Provide the [X, Y] coordinate of the cell's center where the given text is located.  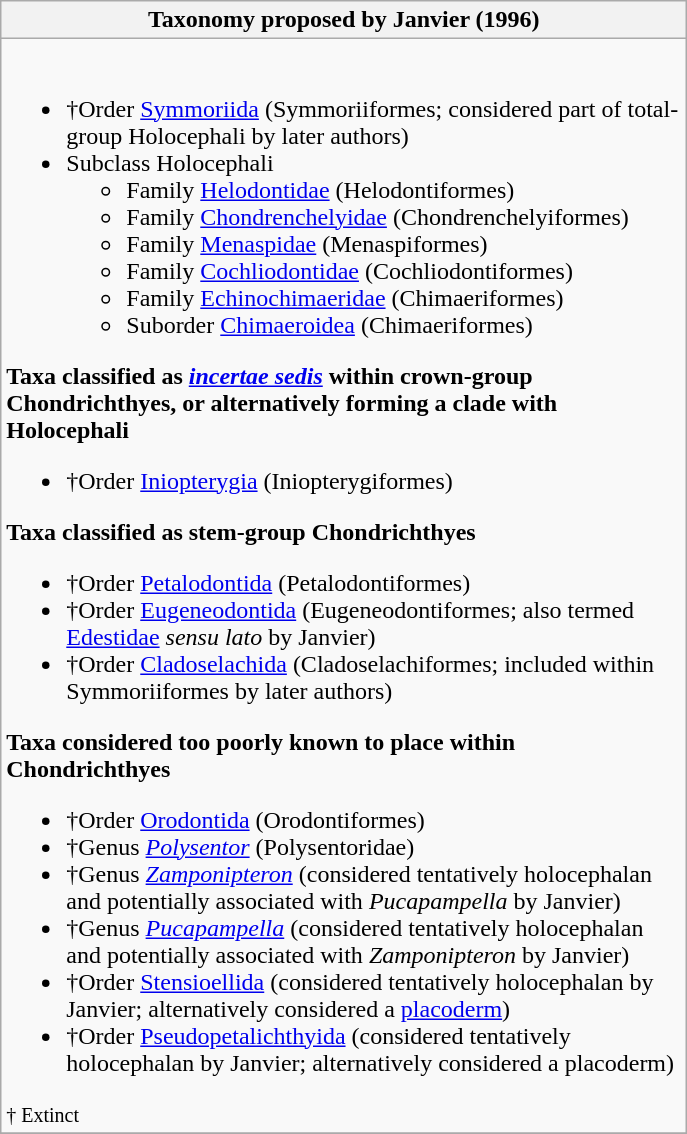
Taxonomy proposed by Janvier (1996) [344, 20]
